Detect which cell encompasses the target text, then output its [X, Y] center coordinate. 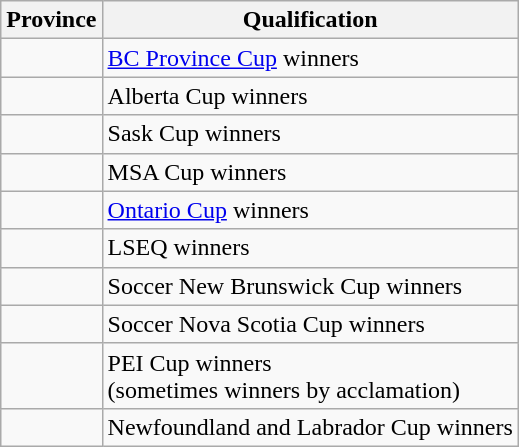
Province [52, 20]
Ontario Cup winners [310, 210]
MSA Cup winners [310, 172]
Soccer Nova Scotia Cup winners [310, 324]
Alberta Cup winners [310, 96]
Sask Cup winners [310, 134]
PEI Cup winners(sometimes winners by acclamation) [310, 376]
LSEQ winners [310, 248]
Qualification [310, 20]
BC Province Cup winners [310, 58]
Soccer New Brunswick Cup winners [310, 286]
Newfoundland and Labrador Cup winners [310, 427]
